Return [x, y] of the center of cell containing provided text 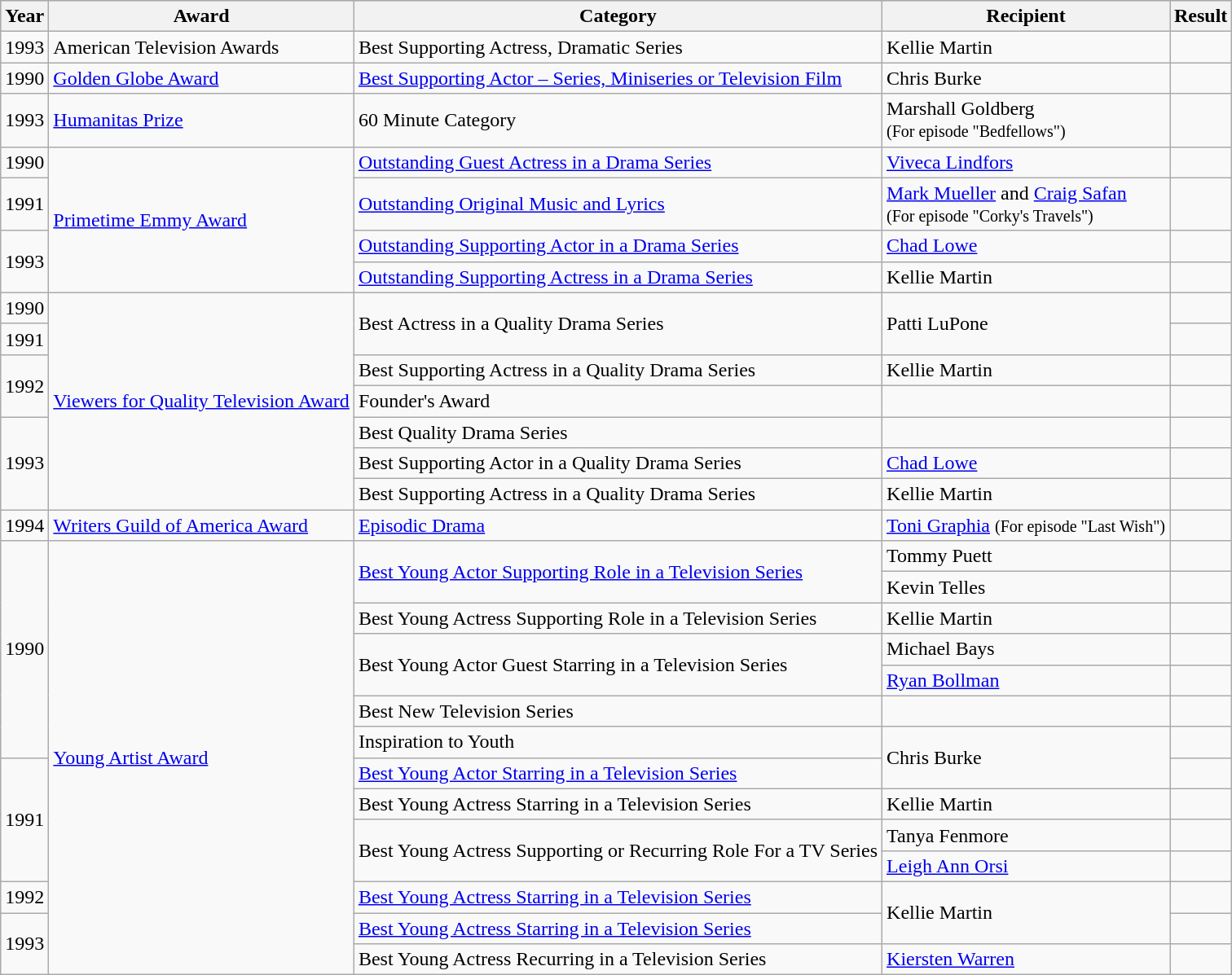
Episodic Drama [618, 525]
Primetime Emmy Award [202, 220]
Ryan Bollman [1027, 680]
Viewers for Quality Television Award [202, 401]
Founder's Award [618, 401]
Young Artist Award [202, 758]
Best Supporting Actor – Series, Miniseries or Television Film [618, 78]
Best Young Actor Guest Starring in a Television Series [618, 665]
60 Minute Category [618, 121]
Best Young Actress Supporting or Recurring Role For a TV Series [618, 850]
Outstanding Original Music and Lyrics [618, 204]
Tommy Puett [1027, 556]
Best Young Actress Supporting Role in a Television Series [618, 618]
Tanya Fenmore [1027, 835]
1994 [24, 525]
Outstanding Supporting Actor in a Drama Series [618, 246]
Year [24, 16]
Best Supporting Actor in a Quality Drama Series [618, 463]
Toni Graphia (For episode "Last Wish") [1027, 525]
Marshall Goldberg(For episode "Bedfellows") [1027, 121]
Award [202, 16]
Patti LuPone [1027, 323]
Mark Mueller and Craig Safan(For episode "Corky's Travels") [1027, 204]
Best Supporting Actress, Dramatic Series [618, 47]
Kevin Telles [1027, 587]
Best Young Actor Starring in a Television Series [618, 773]
Humanitas Prize [202, 121]
Best New Television Series [618, 711]
Outstanding Guest Actress in a Drama Series [618, 162]
Category [618, 16]
Writers Guild of America Award [202, 525]
Inspiration to Youth [618, 742]
Michael Bays [1027, 649]
Outstanding Supporting Actress in a Drama Series [618, 277]
Best Actress in a Quality Drama Series [618, 323]
American Television Awards [202, 47]
Viveca Lindfors [1027, 162]
Golden Globe Award [202, 78]
Best Young Actress Recurring in a Television Series [618, 960]
Leigh Ann Orsi [1027, 866]
Best Young Actor Supporting Role in a Television Series [618, 572]
Recipient [1027, 16]
Result [1201, 16]
Best Quality Drama Series [618, 433]
Kiersten Warren [1027, 960]
